Search for the cell housing the specified text and yield its [x, y] center coordinate. 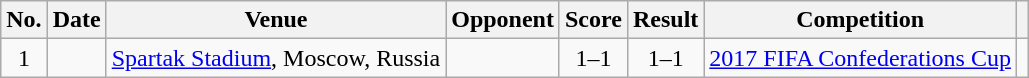
Opponent [503, 20]
2017 FIFA Confederations Cup [860, 58]
Result [665, 20]
Score [593, 20]
Venue [276, 20]
1 [24, 58]
Spartak Stadium, Moscow, Russia [276, 58]
No. [24, 20]
Competition [860, 20]
Date [76, 20]
